Identify which cell holds the provided text, then report its (X, Y) central coordinate. 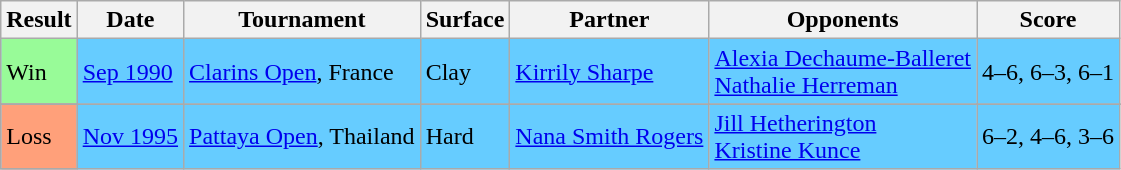
Clay (465, 72)
Date (130, 20)
Alexia Dechaume-Balleret Nathalie Herreman (843, 72)
Nov 1995 (130, 136)
Jill Hetherington Kristine Kunce (843, 136)
Surface (465, 20)
4–6, 6–3, 6–1 (1048, 72)
Partner (610, 20)
Pattaya Open, Thailand (302, 136)
Win (39, 72)
Loss (39, 136)
Kirrily Sharpe (610, 72)
Hard (465, 136)
Nana Smith Rogers (610, 136)
Sep 1990 (130, 72)
Tournament (302, 20)
Score (1048, 20)
Result (39, 20)
6–2, 4–6, 3–6 (1048, 136)
Opponents (843, 20)
Clarins Open, France (302, 72)
